Extract the [X, Y] coordinate from the center of the cell holding the provided text.  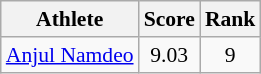
Score [170, 19]
9.03 [170, 55]
9 [230, 55]
Anjul Namdeo [70, 55]
Athlete [70, 19]
Rank [230, 19]
